Determine the [x, y] coordinate at the center of the cell enclosing the given text.  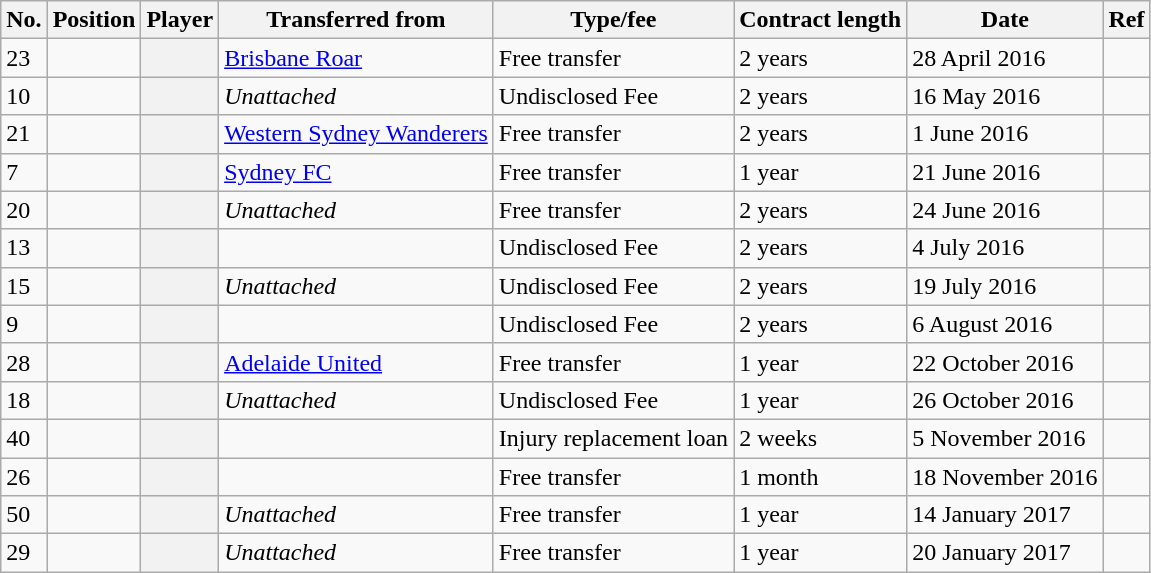
Adelaide United [356, 362]
28 April 2016 [1005, 58]
1 June 2016 [1005, 134]
21 [24, 134]
40 [24, 438]
29 [24, 553]
Contract length [820, 20]
20 January 2017 [1005, 553]
26 [24, 477]
18 [24, 400]
Type/fee [613, 20]
21 June 2016 [1005, 172]
15 [24, 286]
19 July 2016 [1005, 286]
5 November 2016 [1005, 438]
7 [24, 172]
23 [24, 58]
18 November 2016 [1005, 477]
26 October 2016 [1005, 400]
22 October 2016 [1005, 362]
1 month [820, 477]
13 [24, 248]
16 May 2016 [1005, 96]
6 August 2016 [1005, 324]
24 June 2016 [1005, 210]
No. [24, 20]
28 [24, 362]
50 [24, 515]
9 [24, 324]
4 July 2016 [1005, 248]
Date [1005, 20]
Position [94, 20]
20 [24, 210]
2 weeks [820, 438]
Injury replacement loan [613, 438]
Sydney FC [356, 172]
Transferred from [356, 20]
Western Sydney Wanderers [356, 134]
Brisbane Roar [356, 58]
10 [24, 96]
Player [180, 20]
14 January 2017 [1005, 515]
Ref [1126, 20]
